Pinpoint the cell where the given text exists, returning its (x, y) midpoint coordinate. 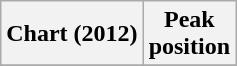
Chart (2012) (72, 34)
Peakposition (189, 34)
